Pinpoint the cell where the given text exists, returning its (x, y) midpoint coordinate. 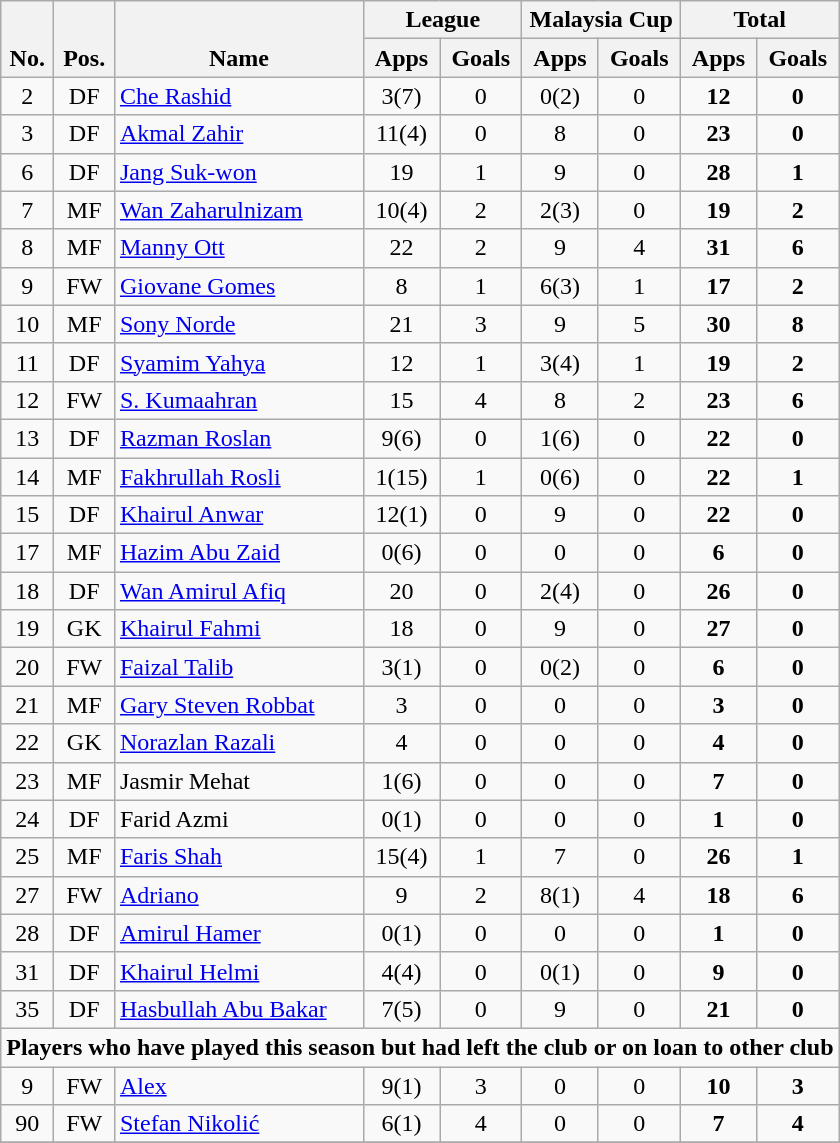
Pos. (84, 39)
Khairul Fahmi (238, 629)
Stefan Nikolić (238, 1124)
Jang Suk-won (238, 172)
Gary Steven Robbat (238, 705)
Jasmir Mehat (238, 781)
25 (28, 857)
Razman Roslan (238, 438)
Akmal Zahir (238, 134)
Faris Shah (238, 857)
13 (28, 438)
6(1) (401, 1124)
Faizal Talib (238, 667)
35 (28, 1009)
Adriano (238, 895)
Wan Amirul Afiq (238, 591)
No. (28, 39)
4(4) (401, 971)
3(4) (560, 362)
11(4) (401, 134)
90 (28, 1124)
Sony Norde (238, 324)
Total (760, 20)
Alex (238, 1085)
10(4) (401, 210)
24 (28, 819)
League (442, 20)
30 (718, 324)
Hasbullah Abu Bakar (238, 1009)
5 (639, 324)
S. Kumaahran (238, 400)
Fakhrullah Rosli (238, 477)
Khairul Helmi (238, 971)
2(3) (560, 210)
Giovane Gomes (238, 286)
Players who have played this season but had left the club or on loan to other club (420, 1047)
6(3) (560, 286)
15(4) (401, 857)
Wan Zaharulnizam (238, 210)
Che Rashid (238, 96)
9(1) (401, 1085)
1(15) (401, 477)
7(5) (401, 1009)
Amirul Hamer (238, 933)
9(6) (401, 438)
Malaysia Cup (601, 20)
3(1) (401, 667)
Hazim Abu Zaid (238, 553)
Khairul Anwar (238, 515)
Name (238, 39)
Norazlan Razali (238, 743)
Syamim Yahya (238, 362)
14 (28, 477)
3(7) (401, 96)
12(1) (401, 515)
2(4) (560, 591)
Farid Azmi (238, 819)
11 (28, 362)
8(1) (560, 895)
Manny Ott (238, 248)
